Determine the (x, y) coordinate at the center of the cell enclosing the given text.  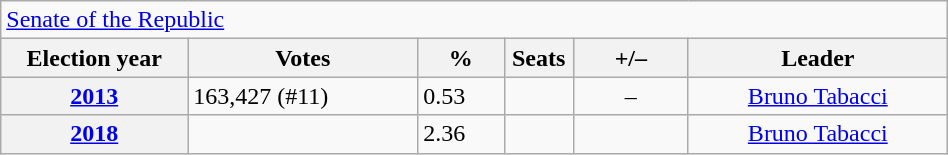
Seats (538, 58)
2013 (94, 96)
Senate of the Republic (474, 20)
Votes (303, 58)
2018 (94, 134)
Leader (818, 58)
+/– (630, 58)
Election year (94, 58)
0.53 (461, 96)
– (630, 96)
% (461, 58)
163,427 (#11) (303, 96)
2.36 (461, 134)
